Pinpoint the cell where the given text exists, returning its [x, y] midpoint coordinate. 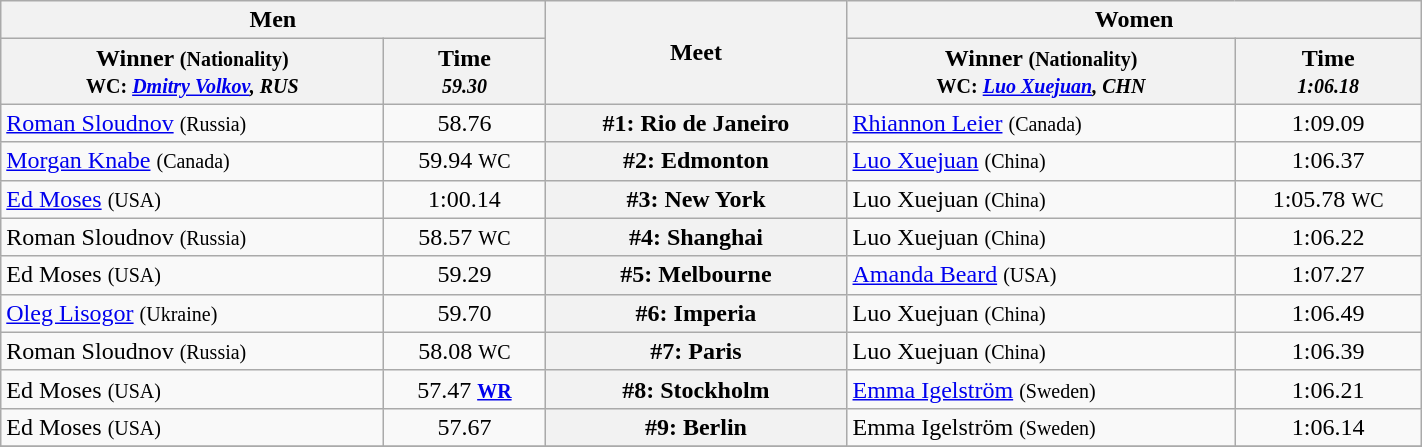
1:06.14 [1328, 427]
1:06.21 [1328, 389]
59.94 WC [464, 161]
Winner (Nationality) WC: Luo Xuejuan, CHN [1041, 72]
Rhiannon Leier (Canada) [1041, 123]
#5: Melbourne [696, 275]
1:06.49 [1328, 313]
#8: Stockholm [696, 389]
#4: Shanghai [696, 237]
Winner (Nationality) WC: Dmitry Volkov, RUS [192, 72]
59.70 [464, 313]
#3: New York [696, 199]
#2: Edmonton [696, 161]
#7: Paris [696, 351]
58.76 [464, 123]
1:09.09 [1328, 123]
Time 59.30 [464, 72]
1:05.78 WC [1328, 199]
Amanda Beard (USA) [1041, 275]
#1: Rio de Janeiro [696, 123]
1:00.14 [464, 199]
#6: Imperia [696, 313]
1:06.37 [1328, 161]
1:06.22 [1328, 237]
57.47 WR [464, 389]
Women [1134, 20]
Men [273, 20]
58.57 WC [464, 237]
Meet [696, 52]
1:06.39 [1328, 351]
59.29 [464, 275]
Time 1:06.18 [1328, 72]
57.67 [464, 427]
1:07.27 [1328, 275]
58.08 WC [464, 351]
Morgan Knabe (Canada) [192, 161]
#9: Berlin [696, 427]
Oleg Lisogor (Ukraine) [192, 313]
